Determine the [X, Y] coordinate at the center of the cell enclosing the given text.  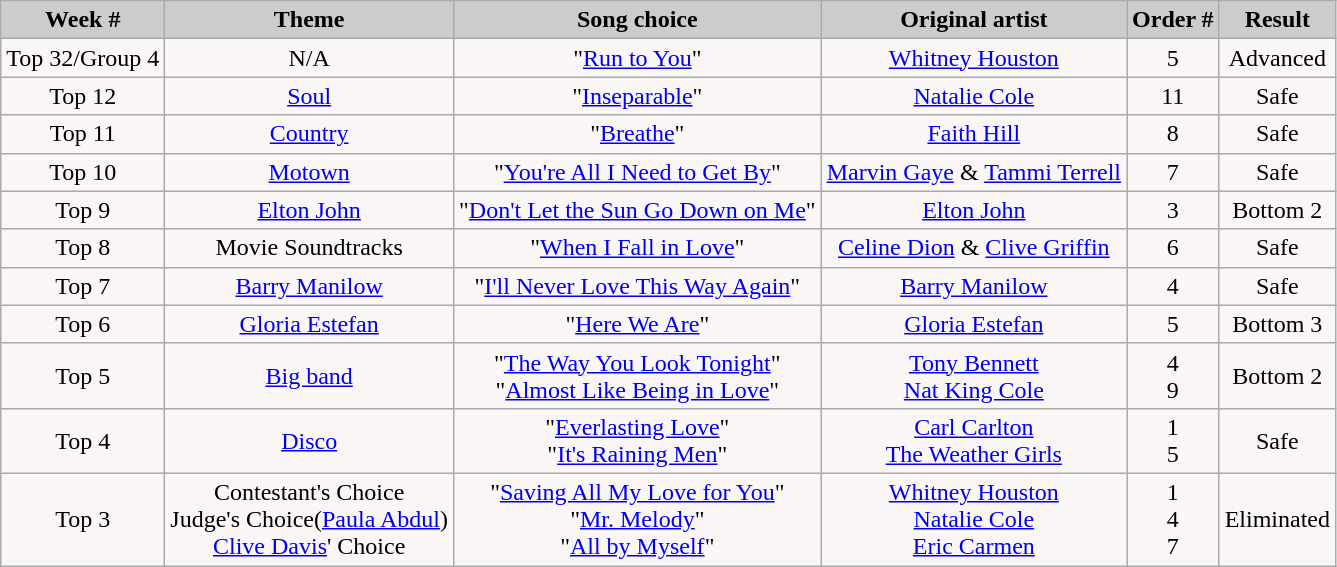
Eliminated [1277, 519]
Top 11 [83, 134]
Top 12 [83, 96]
6 [1174, 248]
Disco [310, 440]
"Breathe" [637, 134]
Soul [310, 96]
"Saving All My Love for You""Mr. Melody""All by Myself" [637, 519]
Celine Dion & Clive Griffin [974, 248]
"The Way You Look Tonight""Almost Like Being in Love" [637, 376]
Top 10 [83, 172]
Top 6 [83, 324]
Faith Hill [974, 134]
Top 4 [83, 440]
Marvin Gaye & Tammi Terrell [974, 172]
"Run to You" [637, 58]
Natalie Cole [974, 96]
11 [1174, 96]
7 [1174, 172]
3 [1174, 210]
"Don't Let the Sun Go Down on Me" [637, 210]
Big band [310, 376]
Original artist [974, 20]
Top 7 [83, 286]
"You're All I Need to Get By" [637, 172]
Advanced [1277, 58]
Top 32/Group 4 [83, 58]
"Inseparable" [637, 96]
"I'll Never Love This Way Again" [637, 286]
Week # [83, 20]
15 [1174, 440]
4 [1174, 286]
Whitney Houston [974, 58]
Result [1277, 20]
8 [1174, 134]
Song choice [637, 20]
Top 9 [83, 210]
Movie Soundtracks [310, 248]
Country [310, 134]
Contestant's ChoiceJudge's Choice(Paula Abdul)Clive Davis' Choice [310, 519]
Tony BennettNat King Cole [974, 376]
Motown [310, 172]
Top 3 [83, 519]
Bottom 3 [1277, 324]
"Here We Are" [637, 324]
"When I Fall in Love" [637, 248]
Whitney HoustonNatalie ColeEric Carmen [974, 519]
N/A [310, 58]
Carl CarltonThe Weather Girls [974, 440]
Top 8 [83, 248]
14 7 [1174, 519]
"Everlasting Love""It's Raining Men" [637, 440]
Order # [1174, 20]
Theme [310, 20]
49 [1174, 376]
Top 5 [83, 376]
